From the cell containing the given text, extract its center point as [x, y] coordinate. 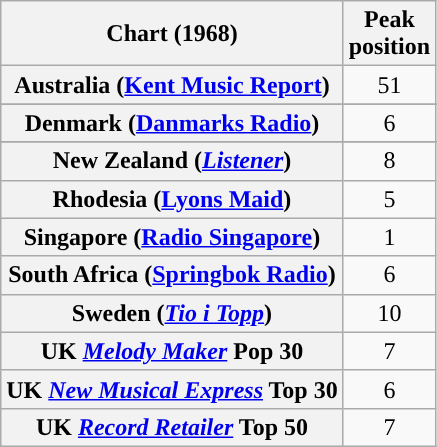
Peakposition [389, 34]
Singapore (Radio Singapore) [172, 237]
Chart (1968) [172, 34]
Rhodesia (Lyons Maid) [172, 199]
New Zealand (Listener) [172, 161]
Denmark (Danmarks Radio) [172, 123]
UK New Musical Express Top 30 [172, 389]
51 [389, 85]
5 [389, 199]
UK Record Retailer Top 50 [172, 427]
8 [389, 161]
Australia (Kent Music Report) [172, 85]
1 [389, 237]
South Africa (Springbok Radio) [172, 275]
10 [389, 313]
UK Melody Maker Pop 30 [172, 351]
Sweden (Tio i Topp) [172, 313]
